Determine the (X, Y) coordinate at the center of the cell enclosing the given text.  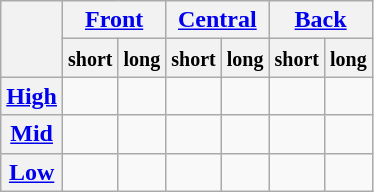
Central (218, 20)
High (32, 96)
Back (320, 20)
Mid (32, 134)
Front (114, 20)
Low (32, 172)
